Scan for the cell matching the given text and deliver its [x, y] coordinate at center. 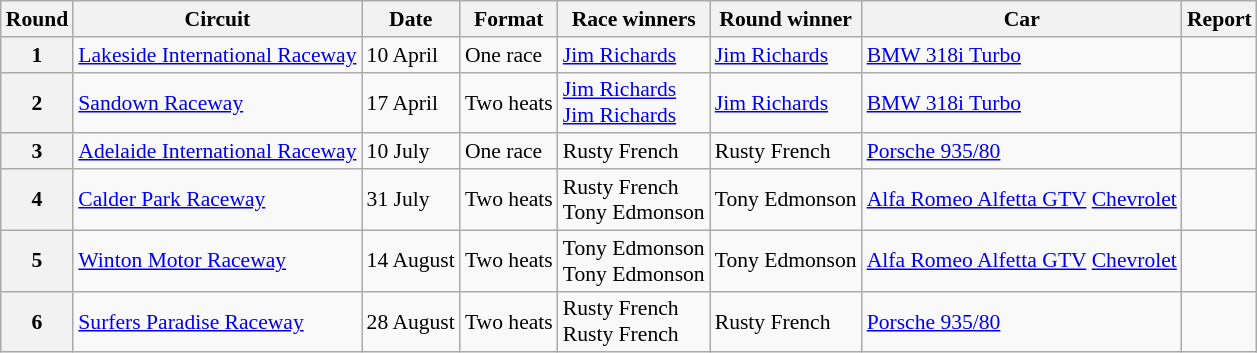
Surfers Paradise Raceway [217, 322]
Race winners [634, 19]
Format [509, 19]
Calder Park Raceway [217, 200]
2 [38, 102]
1 [38, 55]
Jim RichardsJim Richards [634, 102]
Rusty FrenchTony Edmonson [634, 200]
17 April [411, 102]
Report [1220, 19]
Circuit [217, 19]
10 April [411, 55]
3 [38, 152]
4 [38, 200]
14 August [411, 260]
Car [1022, 19]
Date [411, 19]
5 [38, 260]
6 [38, 322]
Adelaide International Raceway [217, 152]
28 August [411, 322]
Round winner [786, 19]
Lakeside International Raceway [217, 55]
Round [38, 19]
10 July [411, 152]
Rusty FrenchRusty French [634, 322]
31 July [411, 200]
Tony EdmonsonTony Edmonson [634, 260]
Sandown Raceway [217, 102]
Winton Motor Raceway [217, 260]
